Identify which cell holds the provided text, then report its [X, Y] central coordinate. 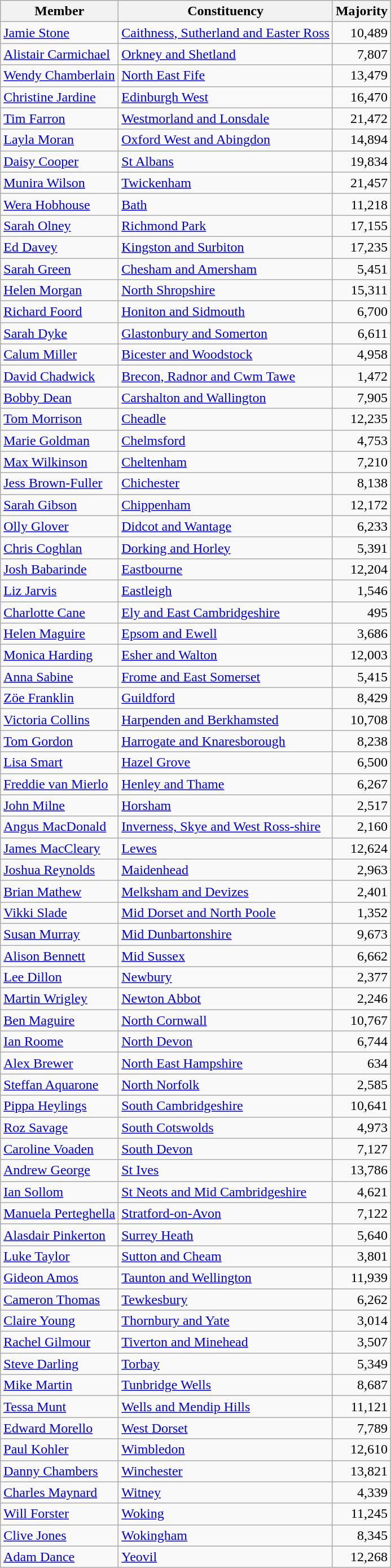
Sarah Green [60, 269]
Lewes [226, 848]
North Shropshire [226, 290]
West Dorset [226, 1428]
South Cotswolds [226, 1127]
Alasdair Pinkerton [60, 1235]
Sarah Dyke [60, 333]
Wera Hobhouse [60, 204]
Lee Dillon [60, 977]
5,391 [361, 548]
Anna Sabine [60, 677]
3,014 [361, 1321]
2,377 [361, 977]
Charlotte Cane [60, 612]
7,789 [361, 1428]
5,640 [361, 1235]
North East Fife [226, 76]
Will Forster [60, 1514]
Tim Farron [60, 118]
13,479 [361, 76]
13,821 [361, 1471]
Tiverton and Minehead [226, 1342]
12,610 [361, 1450]
Westmorland and Lonsdale [226, 118]
11,939 [361, 1278]
5,415 [361, 677]
Monica Harding [60, 655]
Ben Maguire [60, 1020]
Mike Martin [60, 1385]
2,963 [361, 870]
Eastbourne [226, 569]
Calum Miller [60, 355]
6,611 [361, 333]
Edward Morello [60, 1428]
4,339 [361, 1492]
6,744 [361, 1042]
Inverness, Skye and West Ross-shire [226, 827]
Cameron Thomas [60, 1299]
Edinburgh West [226, 97]
10,767 [361, 1020]
7,210 [361, 462]
Pippa Heylings [60, 1106]
Andrew George [60, 1170]
Wendy Chamberlain [60, 76]
Mid Dorset and North Poole [226, 913]
Wokingham [226, 1535]
Orkney and Shetland [226, 54]
7,905 [361, 398]
Paul Kohler [60, 1450]
Roz Savage [60, 1127]
5,349 [361, 1364]
Jamie Stone [60, 33]
Mid Sussex [226, 956]
Helen Maguire [60, 634]
Manuela Perteghella [60, 1213]
Woking [226, 1514]
Ian Sollom [60, 1192]
Richard Foord [60, 312]
Taunton and Wellington [226, 1278]
2,517 [361, 805]
Adam Dance [60, 1557]
Hazel Grove [226, 763]
2,246 [361, 999]
19,834 [361, 161]
Jess Brown-Fuller [60, 483]
Zöe Franklin [60, 698]
495 [361, 612]
Tessa Munt [60, 1407]
Glastonbury and Somerton [226, 333]
St Albans [226, 161]
Christine Jardine [60, 97]
14,894 [361, 140]
12,624 [361, 848]
Bobby Dean [60, 398]
Freddie van Mierlo [60, 784]
Cheadle [226, 419]
17,235 [361, 247]
6,500 [361, 763]
3,507 [361, 1342]
8,687 [361, 1385]
21,472 [361, 118]
10,708 [361, 720]
4,621 [361, 1192]
Alistair Carmichael [60, 54]
1,546 [361, 591]
Member [60, 11]
634 [361, 1063]
Winchester [226, 1471]
Melksham and Devizes [226, 891]
Brecon, Radnor and Cwm Tawe [226, 376]
Martin Wrigley [60, 999]
Harpenden and Berkhamsted [226, 720]
Olly Glover [60, 526]
3,801 [361, 1256]
Witney [226, 1492]
Eastleigh [226, 591]
Richmond Park [226, 226]
Guildford [226, 698]
Alex Brewer [60, 1063]
Helen Morgan [60, 290]
Sarah Olney [60, 226]
Munira Wilson [60, 183]
John Milne [60, 805]
Tewkesbury [226, 1299]
Daisy Cooper [60, 161]
Brian Mathew [60, 891]
10,641 [361, 1106]
Torbay [226, 1364]
10,489 [361, 33]
Maidenhead [226, 870]
Marie Goldman [60, 441]
Bicester and Woodstock [226, 355]
Cheltenham [226, 462]
Honiton and Sidmouth [226, 312]
Liz Jarvis [60, 591]
Ed Davey [60, 247]
Sarah Gibson [60, 505]
1,352 [361, 913]
Mid Dunbartonshire [226, 934]
8,429 [361, 698]
2,585 [361, 1085]
5,451 [361, 269]
6,233 [361, 526]
Luke Taylor [60, 1256]
North East Hampshire [226, 1063]
11,121 [361, 1407]
Susan Murray [60, 934]
Ely and East Cambridgeshire [226, 612]
Carshalton and Wallington [226, 398]
Layla Moran [60, 140]
Frome and East Somerset [226, 677]
Gideon Amos [60, 1278]
Horsham [226, 805]
Clive Jones [60, 1535]
Twickenham [226, 183]
Angus MacDonald [60, 827]
7,127 [361, 1149]
South Cambridgeshire [226, 1106]
Rachel Gilmour [60, 1342]
4,958 [361, 355]
Majority [361, 11]
Dorking and Horley [226, 548]
6,262 [361, 1299]
Tom Morrison [60, 419]
Danny Chambers [60, 1471]
6,662 [361, 956]
Tom Gordon [60, 741]
12,268 [361, 1557]
Victoria Collins [60, 720]
1,472 [361, 376]
8,345 [361, 1535]
Chris Coghlan [60, 548]
Wells and Mendip Hills [226, 1407]
Esher and Walton [226, 655]
Yeovil [226, 1557]
Chesham and Amersham [226, 269]
James MacCleary [60, 848]
Surrey Heath [226, 1235]
Henley and Thame [226, 784]
2,160 [361, 827]
13,786 [361, 1170]
8,138 [361, 483]
North Cornwall [226, 1020]
12,235 [361, 419]
12,003 [361, 655]
St Ives [226, 1170]
4,973 [361, 1127]
4,753 [361, 441]
2,401 [361, 891]
Bath [226, 204]
Charles Maynard [60, 1492]
St Neots and Mid Cambridgeshire [226, 1192]
Kingston and Surbiton [226, 247]
Chelmsford [226, 441]
9,673 [361, 934]
Newton Abbot [226, 999]
12,204 [361, 569]
David Chadwick [60, 376]
Max Wilkinson [60, 462]
Caroline Voaden [60, 1149]
17,155 [361, 226]
7,807 [361, 54]
Alison Bennett [60, 956]
North Devon [226, 1042]
16,470 [361, 97]
3,686 [361, 634]
Joshua Reynolds [60, 870]
7,122 [361, 1213]
Wimbledon [226, 1450]
Stratford-on-Avon [226, 1213]
Claire Young [60, 1321]
Thornbury and Yate [226, 1321]
11,218 [361, 204]
Chippenham [226, 505]
Chichester [226, 483]
11,245 [361, 1514]
21,457 [361, 183]
Constituency [226, 11]
Caithness, Sutherland and Easter Ross [226, 33]
Josh Babarinde [60, 569]
15,311 [361, 290]
Steffan Aquarone [60, 1085]
Vikki Slade [60, 913]
6,267 [361, 784]
Didcot and Wantage [226, 526]
Epsom and Ewell [226, 634]
Oxford West and Abingdon [226, 140]
Steve Darling [60, 1364]
8,238 [361, 741]
Lisa Smart [60, 763]
North Norfolk [226, 1085]
Harrogate and Knaresborough [226, 741]
12,172 [361, 505]
Tunbridge Wells [226, 1385]
Ian Roome [60, 1042]
6,700 [361, 312]
Newbury [226, 977]
Sutton and Cheam [226, 1256]
South Devon [226, 1149]
